Extract the (x, y) coordinate from the center of the cell holding the provided text.  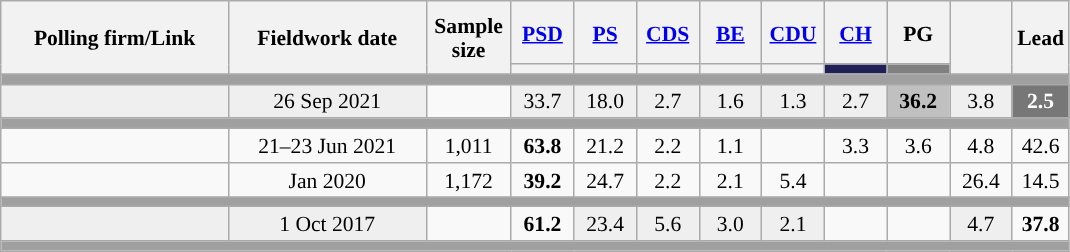
21.2 (606, 146)
26 Sep 2021 (327, 101)
BE (730, 32)
PS (606, 32)
37.8 (1040, 224)
4.8 (982, 146)
5.6 (668, 224)
36.2 (918, 101)
Lead (1040, 38)
Fieldwork date (327, 38)
3.8 (982, 101)
1,011 (468, 146)
63.8 (542, 146)
CH (856, 32)
1.1 (730, 146)
24.7 (606, 180)
PSD (542, 32)
1.3 (794, 101)
1.6 (730, 101)
3.3 (856, 146)
21–23 Jun 2021 (327, 146)
1 Oct 2017 (327, 224)
Polling firm/Link (115, 38)
14.5 (1040, 180)
18.0 (606, 101)
42.6 (1040, 146)
Jan 2020 (327, 180)
33.7 (542, 101)
CDU (794, 32)
Sample size (468, 38)
PG (918, 32)
23.4 (606, 224)
4.7 (982, 224)
26.4 (982, 180)
39.2 (542, 180)
1,172 (468, 180)
3.6 (918, 146)
2.5 (1040, 101)
5.4 (794, 180)
61.2 (542, 224)
CDS (668, 32)
3.0 (730, 224)
